Extract the [X, Y] coordinate from the center of the cell holding the provided text.  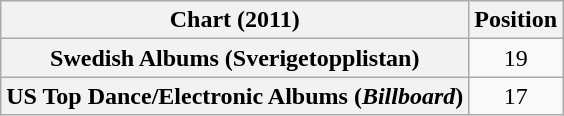
19 [516, 58]
Chart (2011) [235, 20]
Position [516, 20]
Swedish Albums (Sverigetopplistan) [235, 58]
US Top Dance/Electronic Albums (Billboard) [235, 96]
17 [516, 96]
